Locate the cell with the specified text and output its (X, Y) center coordinate. 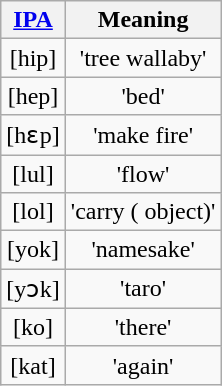
'make fire' (143, 135)
[hep] (34, 96)
[hɛp] (34, 135)
Meaning (143, 20)
'taro' (143, 289)
[lol] (34, 212)
'there' (143, 327)
[hip] (34, 58)
IPA (34, 20)
[lul] (34, 173)
'flow' (143, 173)
[yɔk] (34, 289)
'again' (143, 365)
'carry ( object)' (143, 212)
[yok] (34, 250)
[ko] (34, 327)
'namesake' (143, 250)
[kat] (34, 365)
'tree wallaby' (143, 58)
'bed' (143, 96)
